Scan for the cell matching the given text and deliver its (x, y) coordinate at center. 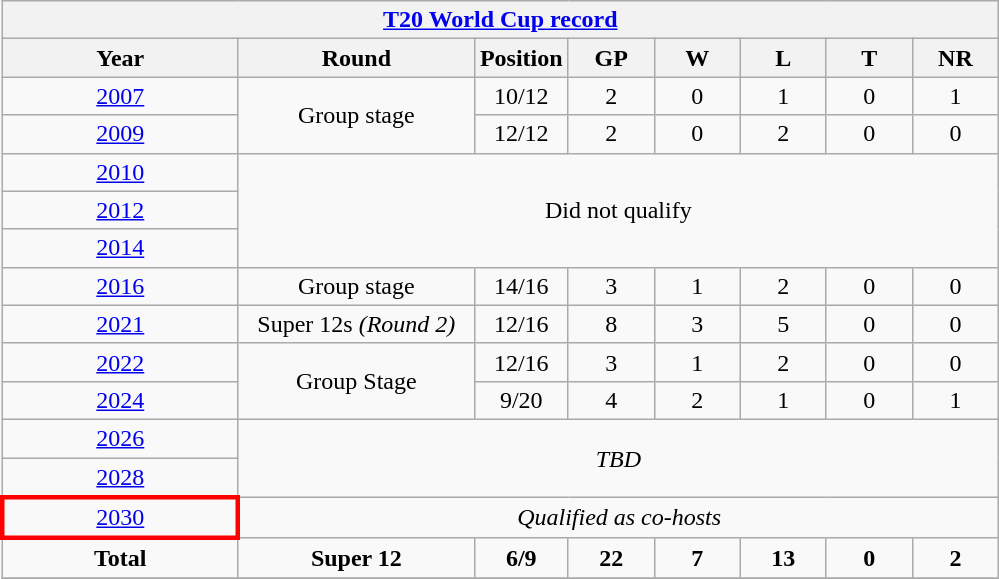
5 (783, 324)
Position (521, 58)
GP (611, 58)
2009 (120, 134)
Group Stage (356, 381)
8 (611, 324)
Super 12s (Round 2) (356, 324)
2012 (120, 210)
Qualified as co-hosts (618, 518)
L (783, 58)
NR (955, 58)
12/12 (521, 134)
2026 (120, 438)
2028 (120, 478)
22 (611, 558)
Round (356, 58)
7 (697, 558)
13 (783, 558)
2016 (120, 286)
14/16 (521, 286)
W (697, 58)
10/12 (521, 96)
2007 (120, 96)
2024 (120, 400)
2014 (120, 248)
Total (120, 558)
2022 (120, 362)
2010 (120, 172)
9/20 (521, 400)
4 (611, 400)
2030 (120, 518)
Did not qualify (618, 210)
T20 World Cup record (500, 20)
Super 12 (356, 558)
Year (120, 58)
TBD (618, 458)
T (869, 58)
6/9 (521, 558)
2021 (120, 324)
